Extract the [x, y] coordinate from the center of the cell holding the provided text.  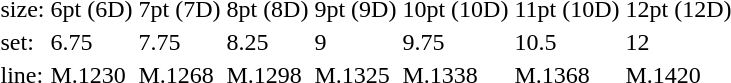
8.25 [268, 42]
10.5 [567, 42]
9 [356, 42]
7.75 [180, 42]
9.75 [456, 42]
6.75 [92, 42]
